Output the [X, Y] coordinate of the center of the cell containing the given text.  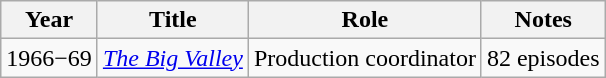
Role [364, 20]
Year [50, 20]
The Big Valley [172, 58]
Production coordinator [364, 58]
1966−69 [50, 58]
Notes [543, 20]
Title [172, 20]
82 episodes [543, 58]
